Detect which cell encompasses the target text, then output its [x, y] center coordinate. 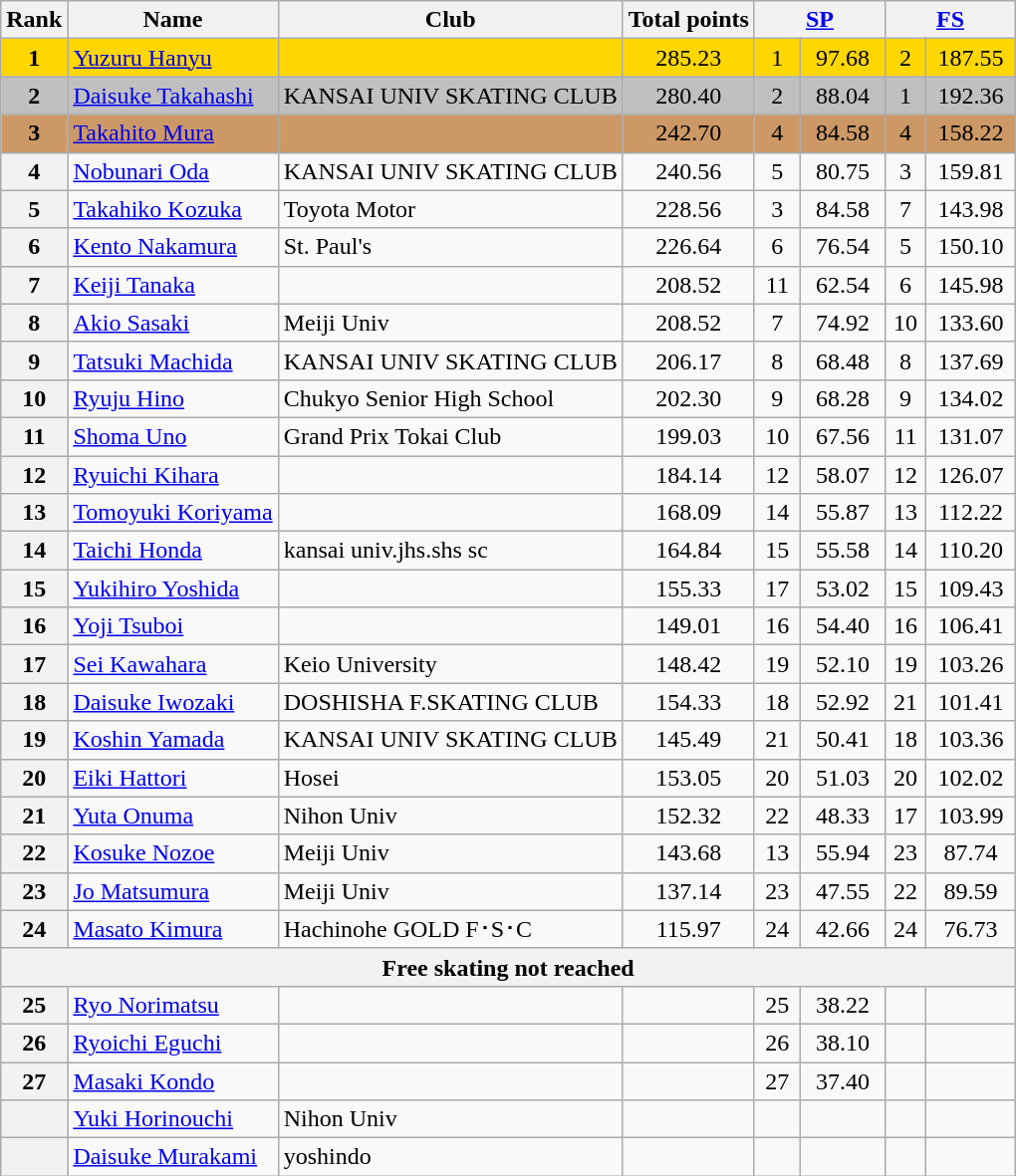
133.60 [970, 323]
145.98 [970, 285]
76.73 [970, 929]
SP [819, 20]
54.40 [843, 626]
110.20 [970, 551]
199.03 [688, 436]
Kento Nakamura [173, 247]
242.70 [688, 133]
187.55 [970, 58]
89.59 [970, 891]
Masaki Kondo [173, 1080]
DOSHISHA F.SKATING CLUB [450, 702]
Name [173, 20]
143.98 [970, 209]
137.69 [970, 360]
55.87 [843, 513]
152.32 [688, 816]
103.99 [970, 816]
Kosuke Nozoe [173, 853]
Sei Kawahara [173, 664]
103.36 [970, 740]
168.09 [688, 513]
St. Paul's [450, 247]
Yuzuru Hanyu [173, 58]
55.58 [843, 551]
Yuta Onuma [173, 816]
Club [450, 20]
137.14 [688, 891]
Ryo Norimatsu [173, 1005]
Jo Matsumura [173, 891]
80.75 [843, 171]
68.28 [843, 398]
Rank [34, 20]
206.17 [688, 360]
143.68 [688, 853]
48.33 [843, 816]
Koshin Yamada [173, 740]
Yukihiro Yoshida [173, 588]
285.23 [688, 58]
Yuki Horinouchi [173, 1119]
158.22 [970, 133]
Hachinohe GOLD F･S･C [450, 929]
Ryoichi Eguchi [173, 1043]
Masato Kimura [173, 929]
42.66 [843, 929]
Free skating not reached [508, 967]
Hosei [450, 778]
Tatsuki Machida [173, 360]
38.10 [843, 1043]
kansai univ.jhs.shs sc [450, 551]
Ryuju Hino [173, 398]
109.43 [970, 588]
192.36 [970, 96]
50.41 [843, 740]
Akio Sasaki [173, 323]
38.22 [843, 1005]
76.54 [843, 247]
226.64 [688, 247]
202.30 [688, 398]
Tomoyuki Koriyama [173, 513]
68.48 [843, 360]
155.33 [688, 588]
153.05 [688, 778]
37.40 [843, 1080]
Yoji Tsuboi [173, 626]
74.92 [843, 323]
Total points [688, 20]
Shoma Uno [173, 436]
Ryuichi Kihara [173, 475]
Nobunari Oda [173, 171]
240.56 [688, 171]
112.22 [970, 513]
Takahito Mura [173, 133]
Grand Prix Tokai Club [450, 436]
51.03 [843, 778]
126.07 [970, 475]
115.97 [688, 929]
52.92 [843, 702]
87.74 [970, 853]
280.40 [688, 96]
62.54 [843, 285]
53.02 [843, 588]
101.41 [970, 702]
150.10 [970, 247]
148.42 [688, 664]
Daisuke Murakami [173, 1157]
88.04 [843, 96]
Daisuke Takahashi [173, 96]
184.14 [688, 475]
55.94 [843, 853]
Keio University [450, 664]
103.26 [970, 664]
67.56 [843, 436]
Toyota Motor [450, 209]
131.07 [970, 436]
97.68 [843, 58]
58.07 [843, 475]
Taichi Honda [173, 551]
164.84 [688, 551]
106.41 [970, 626]
Chukyo Senior High School [450, 398]
Takahiko Kozuka [173, 209]
228.56 [688, 209]
FS [950, 20]
154.33 [688, 702]
47.55 [843, 891]
102.02 [970, 778]
145.49 [688, 740]
52.10 [843, 664]
149.01 [688, 626]
yoshindo [450, 1157]
Daisuke Iwozaki [173, 702]
Keiji Tanaka [173, 285]
134.02 [970, 398]
159.81 [970, 171]
Eiki Hattori [173, 778]
